Return the [X, Y] coordinate for the center point of the cell that contains the specified text.  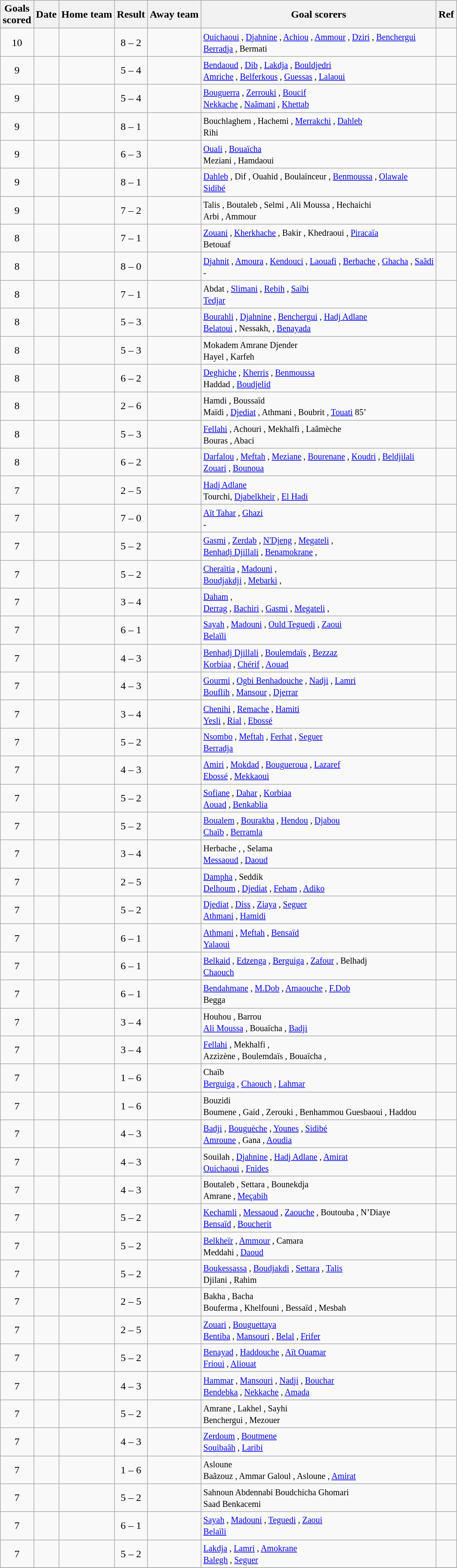
Boukessassa , Boudjakdi , Settara , Talis Djilani , Rahim [318, 1274]
Chenihi , Remache , Hamiti Yesli , Rial , Ebossé [318, 714]
Bourahli , Djahnine , Benchergui , Hadj Adlane Belatoui , Nessakh, , Benayada [318, 322]
Benayad , Haddouche , Aït Ouamar Frioui , Aliouat [318, 1358]
Hamdi , Boussaïd Maïdi , Djediat , Athmani , Boubrit , Touati 85’ [318, 406]
Fellahi , Achouri , Mekhalfi , Laâmèche Bouras , Abaci [318, 434]
Zouani , Kherkhache , Bakir , Khedraoui , Piracaïa Betouaf [318, 238]
7 – 2 [131, 210]
Boutaleb , Settara , Bounekdja Amrane , Meçabih [318, 1190]
Djahnit , Amoura , Kendouci , Laouafi , Berbache , Ghacha , Saâdi - [318, 266]
Bendahmane , M.Dob , Amaouche , F.Dob Begga [318, 994]
Result [131, 15]
Zouari , Bouguettaya Bentiba , Mansouri , Belal , Frifer [318, 1330]
Goal scorers [318, 15]
Ouali , Bouaïcha Meziani , Hamdaoui [318, 154]
Dampha , Seddik Delhoum , Djediat , Feham , Adiko [318, 882]
Ref [446, 15]
Nsombo , Meftah , Ferhat , Seguer Berradja [318, 742]
Souilah , Djahnine , Hadj Adlane , Amirat Ouichaoui , Fnides [318, 1161]
Belkaid , Edzenga , Berguiga , Zafour , Belhadj Chaouch [318, 966]
Djediat , Diss , Ziaya , Seguer Athmani , Hamidi [318, 910]
7 – 0 [131, 518]
Fellahi , Mekhalfi ,Azzizène , Boulemdaïs , Bouaïcha , [318, 1050]
Belkheïr , Ammour , Camara Meddahi , Daoud [318, 1246]
Amiri , Mokdad , Bougueroua , Lazaref Ebossé , Mekkaoui [318, 770]
Sofiane , Dahar , Korbiaa Aouad , Benkablia [318, 798]
Zerdoum , Boutmene Souibaâh , Laribi [318, 1442]
Kechamli , Messaoud , Zaouche , Boutouba , N’Diaye Bensaïd , Boucherit [318, 1217]
Bouguerra , Zerrouki , Boucif Nekkache , Naâmani , Khettab [318, 98]
Sahnoun Abdennabi Boudchicha Ghomari Saad Benkacemi [318, 1498]
8 – 2 [131, 42]
Herbache , , Selama Messaoud , Daoud [318, 854]
Bouchlaghem , Hachemi , Merrakchi , Dahleb Rihi [318, 126]
Dahleb , Dif , Ouahid , Boulaïnceur , Benmoussa , Olawale Sidibé [318, 182]
Mokadem Amrane Djender Hayel , Karfeh [318, 350]
Badji , Bouguèche , Younes , Sidibé Amroune , Gana , Aoudia [318, 1134]
Houhou , Barrou Ali Moussa , Bouaïcha , Badji [318, 1022]
Abdat , Slimani , Rebih , Saïbi Tedjar [318, 294]
Darfalou , Meftah , Meziane , Bourenane , Koudri , Beldjilali Zouari , Bounoua [318, 462]
Hadj Adlane Tourchi, Djabelkheir , El Hadi [318, 490]
8 – 0 [131, 266]
Sayah , Madouni , Ould Teguedi , Zaoui Belaïli [318, 630]
2 – 6 [131, 406]
Boualem , Bourakba , Hendou , Djabou Chaïb , Berramla [318, 826]
Gourmi , Ogbi Benhadouche , Nadji , Lamri Bouflih , Mansour , Djerrar [318, 686]
Amrane , Lakhel , Sayhi Benchergui , Mezouer [318, 1414]
Home team [87, 15]
Benhadj Djillali , Boulemdaïs , Bezzaz Korbiaa , Chérif , Aouad [318, 658]
Athmani , Meftah , Bensaïd Yalaoui [318, 938]
Gasmi , Zerdab , N'Djeng , Megateli ,Benhadj Djillali , Benamokrane , [318, 546]
Asloune Baâzouz , Ammar Galoul , Asloune , Amirat [318, 1469]
Deghiche , Kherris , Benmoussa Haddad , Boudjelid [318, 379]
Daham ,Derrag , Bachiri , Gasmi , Megateli , [318, 602]
Sayah , Madouni , Teguedi , Zaoui Belaïli [318, 1525]
Goals scored [17, 15]
Bouzidi Boumene , Gaid , Zerouki , Benhammou Guesbaoui , Haddou [318, 1106]
Bakha , Bacha Bouferma , Khelfouni , Bessaïd , Mesbah [318, 1302]
Aït Tahar , Ghazi - [318, 518]
Cheraïtia , Madouni ,Boudjakdji , Mebarki , [318, 574]
Away team [174, 15]
6 – 3 [131, 154]
Chaïb Berguiga , Chaouch , Lahmar [318, 1078]
Ouichaoui , Djahnine , Achiou , Ammour , Dziri , Benchergui Berradja , Bermati [318, 42]
Hammar , Mansouri , Nadji , Bouchar Bendebka , Nekkache , Amada [318, 1386]
Date [46, 15]
Talis , Boutaleb , Selmi , Ali Moussa , Hechaichi Arbi , Ammour [318, 210]
Lakdja , Lamri , Amokrane Balegh , Seguer [318, 1554]
Bendaoud , Dib , Lakdja , Bouldjedri Amriche , Belferkous , Guessas , Lalaoui [318, 71]
10 [17, 42]
